Identify which cell holds the provided text, then report its (X, Y) central coordinate. 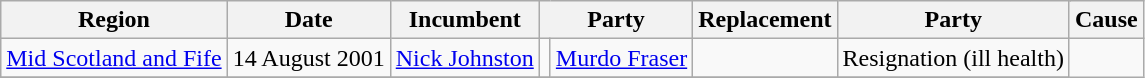
Date (308, 20)
Replacement (765, 20)
14 August 2001 (308, 58)
Incumbent (464, 20)
Resignation (ill health) (953, 58)
Nick Johnston (464, 58)
Cause (1106, 20)
Murdo Fraser (621, 58)
Mid Scotland and Fife (114, 58)
Region (114, 20)
